Output the (x, y) coordinate of the center of the cell containing the given text.  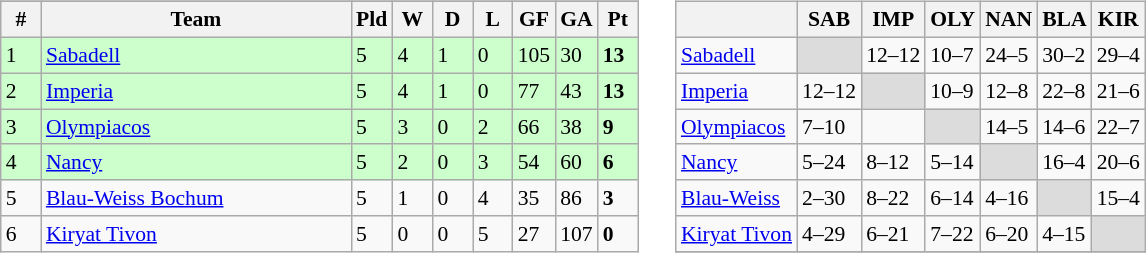
105 (534, 55)
54 (534, 162)
NAN (1008, 20)
27 (534, 234)
30 (576, 55)
8–22 (893, 198)
Pt (618, 20)
29–4 (1118, 55)
D (452, 20)
20–6 (1118, 162)
Blau-Weiss Bochum (196, 198)
14–6 (1064, 127)
IMP (893, 20)
30–2 (1064, 55)
4–15 (1064, 234)
OLY (952, 20)
Blau-Weiss (736, 198)
14–5 (1008, 127)
22–8 (1064, 91)
21–6 (1118, 91)
7–10 (829, 127)
22–7 (1118, 127)
77 (534, 91)
24–5 (1008, 55)
16–4 (1064, 162)
43 (576, 91)
2–30 (829, 198)
4–29 (829, 234)
6–14 (952, 198)
12–8 (1008, 91)
38 (576, 127)
BLA (1064, 20)
86 (576, 198)
6–21 (893, 234)
SAB (829, 20)
# (21, 20)
GA (576, 20)
8–12 (893, 162)
60 (576, 162)
KIR (1118, 20)
35 (534, 198)
7–22 (952, 234)
107 (576, 234)
GF (534, 20)
Team (196, 20)
5–14 (952, 162)
L (493, 20)
Pld (372, 20)
5–24 (829, 162)
6–20 (1008, 234)
66 (534, 127)
15–4 (1118, 198)
10–7 (952, 55)
W (412, 20)
9 (618, 127)
10–9 (952, 91)
4–16 (1008, 198)
